Provide the [X, Y] coordinate of the cell's center where the given text is located.  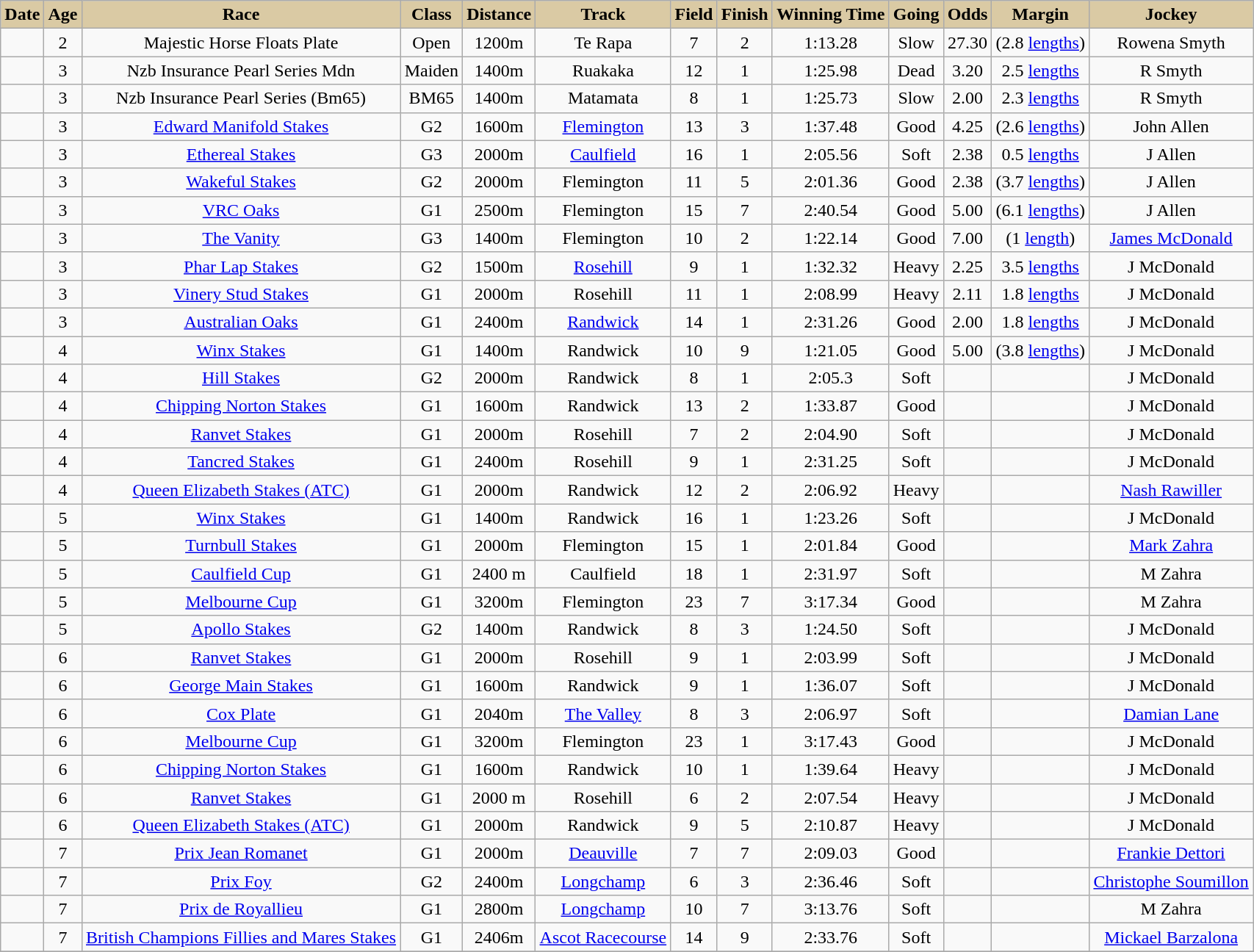
Open [432, 43]
3:13.76 [830, 909]
1:36.07 [830, 685]
2:31.97 [830, 574]
(3.8 lengths) [1040, 350]
Rowena Smyth [1171, 43]
Tancred Stakes [241, 462]
Dead [916, 71]
2:06.97 [830, 713]
1:23.26 [830, 518]
Damian Lane [1171, 713]
1:25.73 [830, 98]
Track [603, 15]
Australian Oaks [241, 322]
Going [916, 15]
2:01.84 [830, 546]
Margin [1040, 15]
2.5 lengths [1040, 71]
2406m [500, 937]
2:05.3 [830, 378]
2:01.36 [830, 182]
Majestic Horse Floats Plate [241, 43]
1:33.87 [830, 406]
(3.7 lengths) [1040, 182]
2000 m [500, 797]
Deauville [603, 854]
1:37.48 [830, 126]
Apollo Stakes [241, 630]
Mark Zahra [1171, 546]
2:07.54 [830, 797]
2400 m [500, 574]
2.11 [967, 294]
Caulfield Cup [241, 574]
18 [693, 574]
Jockey [1171, 15]
1500m [500, 266]
1:32.32 [830, 266]
2:09.03 [830, 854]
Phar Lap Stakes [241, 266]
Nash Rawiller [1171, 490]
2:04.90 [830, 434]
1:13.28 [830, 43]
Distance [500, 15]
Ethereal Stakes [241, 154]
(2.8 lengths) [1040, 43]
Age [63, 15]
(1 length) [1040, 238]
Edward Manifold Stakes [241, 126]
(6.1 lengths) [1040, 210]
Nzb Insurance Pearl Series Mdn [241, 71]
Nzb Insurance Pearl Series (Bm65) [241, 98]
Maiden [432, 71]
2:10.87 [830, 826]
Finish [745, 15]
Ruakaka [603, 71]
7.00 [967, 238]
Odds [967, 15]
27.30 [967, 43]
1:39.64 [830, 769]
2:03.99 [830, 657]
Mickael Barzalona [1171, 937]
Frankie Dettori [1171, 854]
Hill Stakes [241, 378]
The Vanity [241, 238]
1:25.98 [830, 71]
2:40.54 [830, 210]
James McDonald [1171, 238]
1:22.14 [830, 238]
Christophe Soumillon [1171, 881]
Wakeful Stakes [241, 182]
Race [241, 15]
Turnbull Stakes [241, 546]
3:17.43 [830, 741]
2:36.46 [830, 881]
3.20 [967, 71]
George Main Stakes [241, 685]
2:06.92 [830, 490]
3.5 lengths [1040, 266]
Prix Foy [241, 881]
BM65 [432, 98]
1:21.05 [830, 350]
1:24.50 [830, 630]
John Allen [1171, 126]
0.5 lengths [1040, 154]
British Champions Fillies and Mares Stakes [241, 937]
(2.6 lengths) [1040, 126]
2040m [500, 713]
2:08.99 [830, 294]
Winning Time [830, 15]
2:31.25 [830, 462]
Prix Jean Romanet [241, 854]
Class [432, 15]
3:17.34 [830, 602]
Field [693, 15]
2500m [500, 210]
2.25 [967, 266]
2:05.56 [830, 154]
2800m [500, 909]
2.3 lengths [1040, 98]
Matamata [603, 98]
Te Rapa [603, 43]
2:33.76 [830, 937]
Date [22, 15]
2:31.26 [830, 322]
Prix de Royallieu [241, 909]
The Valley [603, 713]
Vinery Stud Stakes [241, 294]
Ascot Racecourse [603, 937]
4.25 [967, 126]
Cox Plate [241, 713]
VRC Oaks [241, 210]
1200m [500, 43]
